Pinpoint the cell where the given text exists, returning its (X, Y) midpoint coordinate. 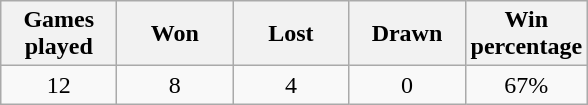
Win percentage (526, 34)
67% (526, 85)
Won (175, 34)
Games played (59, 34)
8 (175, 85)
12 (59, 85)
Drawn (407, 34)
Lost (291, 34)
0 (407, 85)
4 (291, 85)
